Determine the [x, y] coordinate at the center of the cell enclosing the given text.  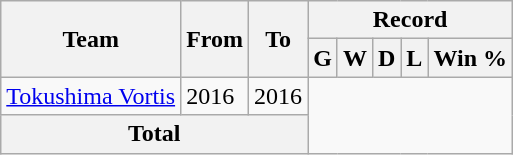
Total [154, 134]
G [323, 58]
Win % [470, 58]
L [414, 58]
W [354, 58]
To [278, 39]
From [215, 39]
Team [91, 39]
Tokushima Vortis [91, 96]
Record [410, 20]
D [386, 58]
